Search for the cell housing the specified text and yield its (X, Y) center coordinate. 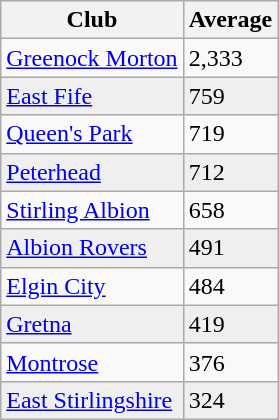
759 (230, 96)
East Fife (92, 96)
2,333 (230, 58)
Stirling Albion (92, 210)
484 (230, 286)
712 (230, 172)
491 (230, 248)
419 (230, 324)
Gretna (92, 324)
East Stirlingshire (92, 400)
376 (230, 362)
Montrose (92, 362)
Albion Rovers (92, 248)
658 (230, 210)
719 (230, 134)
Greenock Morton (92, 58)
Peterhead (92, 172)
Queen's Park (92, 134)
Average (230, 20)
324 (230, 400)
Elgin City (92, 286)
Club (92, 20)
